Scan for the cell matching the given text and deliver its [x, y] coordinate at center. 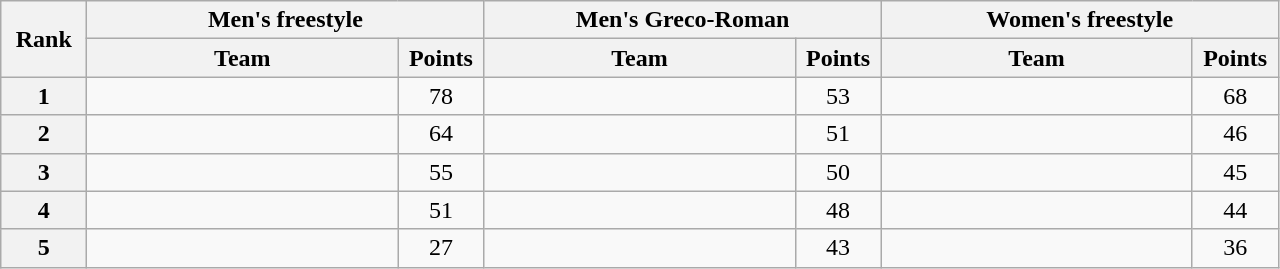
1 [44, 96]
68 [1235, 96]
53 [838, 96]
Men's Greco-Roman [682, 20]
2 [44, 134]
43 [838, 248]
36 [1235, 248]
45 [1235, 172]
46 [1235, 134]
55 [441, 172]
27 [441, 248]
78 [441, 96]
3 [44, 172]
Men's freestyle [286, 20]
64 [441, 134]
5 [44, 248]
50 [838, 172]
4 [44, 210]
Rank [44, 39]
44 [1235, 210]
Women's freestyle [1080, 20]
48 [838, 210]
